Extract the (X, Y) coordinate from the center of the cell holding the provided text.  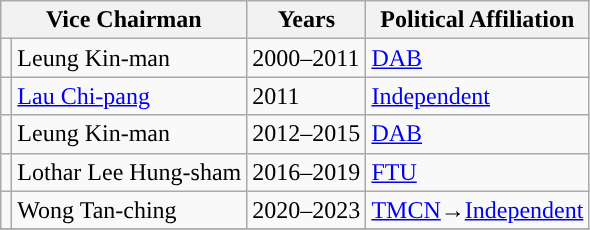
Independent (478, 96)
Political Affiliation (478, 20)
Years (306, 20)
2012–2015 (306, 134)
Wong Tan-ching (130, 210)
Lau Chi-pang (130, 96)
2011 (306, 96)
2020–2023 (306, 210)
Vice Chairman (124, 20)
FTU (478, 172)
TMCN→Independent (478, 210)
2016–2019 (306, 172)
2000–2011 (306, 58)
Lothar Lee Hung-sham (130, 172)
